Identify which cell holds the provided text, then report its (X, Y) central coordinate. 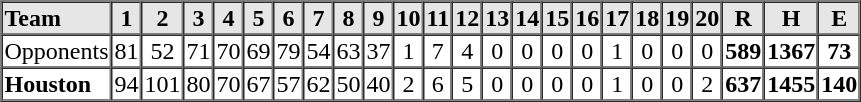
37 (378, 50)
54 (318, 50)
Houston (57, 84)
R (743, 18)
1455 (791, 84)
140 (839, 84)
20 (707, 18)
10 (408, 18)
12 (467, 18)
50 (348, 84)
637 (743, 84)
13 (497, 18)
63 (348, 50)
81 (126, 50)
16 (587, 18)
19 (677, 18)
62 (318, 84)
11 (438, 18)
80 (198, 84)
71 (198, 50)
9 (378, 18)
1367 (791, 50)
H (791, 18)
40 (378, 84)
17 (617, 18)
52 (162, 50)
67 (258, 84)
73 (839, 50)
18 (647, 18)
94 (126, 84)
Team (57, 18)
E (839, 18)
15 (557, 18)
3 (198, 18)
589 (743, 50)
79 (288, 50)
101 (162, 84)
14 (527, 18)
69 (258, 50)
8 (348, 18)
57 (288, 84)
Opponents (57, 50)
